Return [x, y] of the center of cell containing provided text 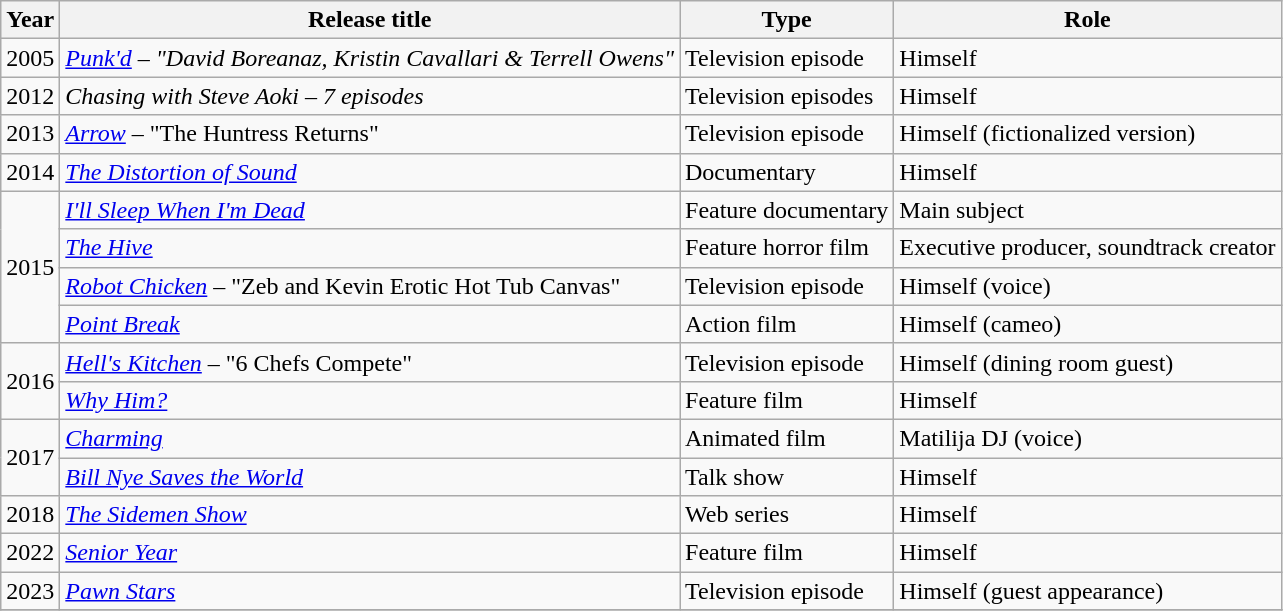
Himself (dining room guest) [1088, 362]
Role [1088, 20]
The Distortion of Sound [370, 172]
2014 [30, 172]
I'll Sleep When I'm Dead [370, 210]
Feature horror film [787, 248]
Pawn Stars [370, 591]
2016 [30, 381]
2022 [30, 553]
Senior Year [370, 553]
2015 [30, 267]
Hell's Kitchen – "6 Chefs Compete" [370, 362]
Bill Nye Saves the World [370, 477]
2017 [30, 457]
Television episodes [787, 96]
Himself (guest appearance) [1088, 591]
Talk show [787, 477]
2012 [30, 96]
Arrow – "The Huntress Returns" [370, 134]
2023 [30, 591]
Web series [787, 515]
Punk'd – "David Boreanaz, Kristin Cavallari & Terrell Owens" [370, 58]
Main subject [1088, 210]
Himself (voice) [1088, 286]
Point Break [370, 324]
Matilija DJ (voice) [1088, 438]
Himself (cameo) [1088, 324]
Chasing with Steve Aoki – 7 episodes [370, 96]
Feature documentary [787, 210]
The Sidemen Show [370, 515]
2013 [30, 134]
2018 [30, 515]
Documentary [787, 172]
Why Him? [370, 400]
Type [787, 20]
Release title [370, 20]
2005 [30, 58]
Charming [370, 438]
Action film [787, 324]
Robot Chicken – "Zeb and Kevin Erotic Hot Tub Canvas" [370, 286]
Animated film [787, 438]
Year [30, 20]
Executive producer, soundtrack creator [1088, 248]
The Hive [370, 248]
Himself (fictionalized version) [1088, 134]
